Detect which cell encompasses the target text, then output its [x, y] center coordinate. 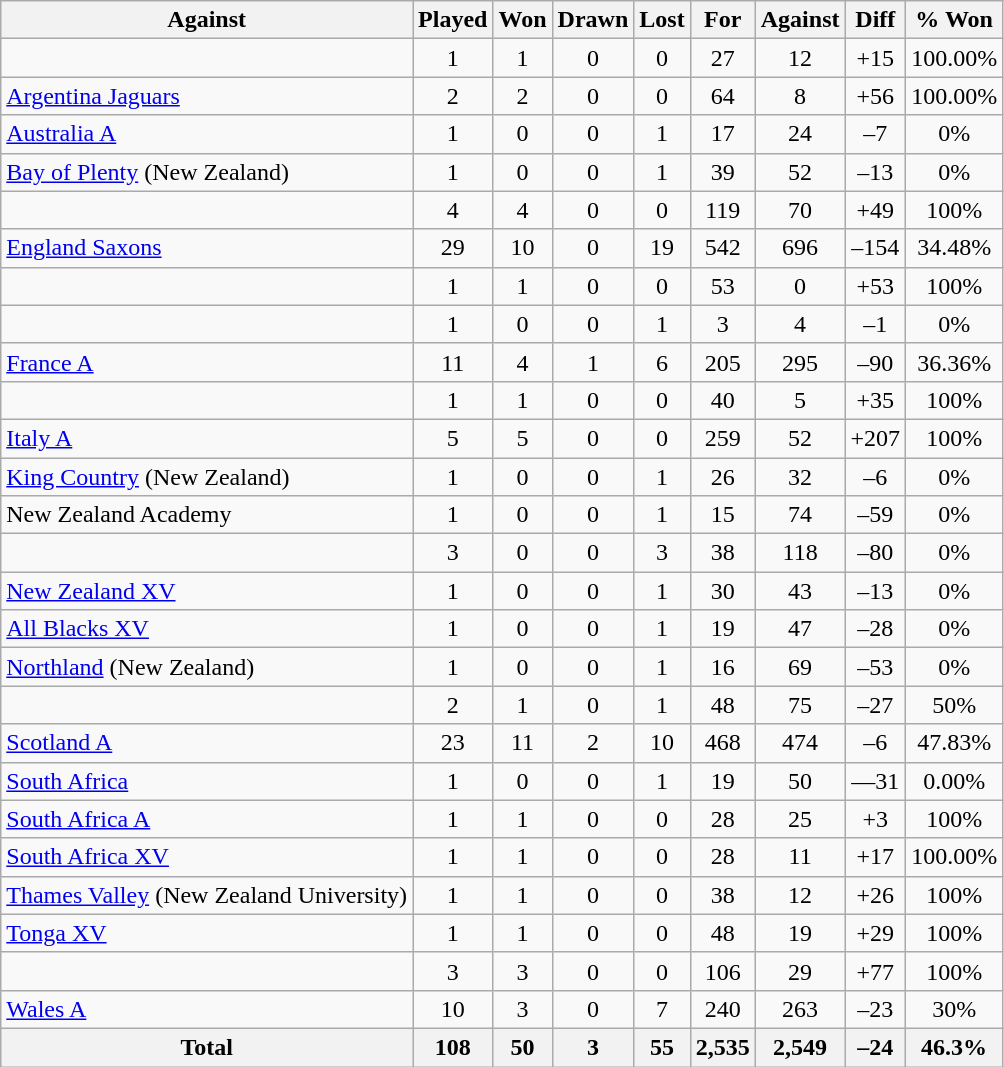
New Zealand XV [207, 591]
69 [800, 667]
32 [800, 477]
53 [722, 286]
Won [522, 20]
43 [800, 591]
–7 [876, 134]
263 [800, 1009]
696 [800, 248]
16 [722, 667]
Argentina Jaguars [207, 96]
Played [453, 20]
—31 [876, 781]
40 [722, 400]
17 [722, 134]
+56 [876, 96]
–59 [876, 515]
South Africa A [207, 819]
Lost [662, 20]
South Africa XV [207, 857]
New Zealand Academy [207, 515]
+17 [876, 857]
47.83% [954, 743]
36.36% [954, 362]
70 [800, 210]
46.3% [954, 1047]
474 [800, 743]
+207 [876, 438]
South Africa [207, 781]
Total [207, 1047]
–24 [876, 1047]
+26 [876, 895]
Thames Valley (New Zealand University) [207, 895]
Bay of Plenty (New Zealand) [207, 172]
106 [722, 971]
–28 [876, 629]
27 [722, 58]
24 [800, 134]
–53 [876, 667]
74 [800, 515]
Northland (New Zealand) [207, 667]
% Won [954, 20]
468 [722, 743]
47 [800, 629]
26 [722, 477]
23 [453, 743]
+53 [876, 286]
–80 [876, 553]
Tonga XV [207, 933]
6 [662, 362]
–1 [876, 324]
542 [722, 248]
240 [722, 1009]
2,535 [722, 1047]
25 [800, 819]
30 [722, 591]
259 [722, 438]
All Blacks XV [207, 629]
34.48% [954, 248]
119 [722, 210]
+3 [876, 819]
108 [453, 1047]
118 [800, 553]
7 [662, 1009]
France A [207, 362]
Wales A [207, 1009]
+15 [876, 58]
205 [722, 362]
Diff [876, 20]
39 [722, 172]
+35 [876, 400]
–90 [876, 362]
Italy A [207, 438]
For [722, 20]
2,549 [800, 1047]
+77 [876, 971]
Australia A [207, 134]
Drawn [593, 20]
King Country (New Zealand) [207, 477]
0.00% [954, 781]
–154 [876, 248]
50% [954, 705]
England Saxons [207, 248]
+49 [876, 210]
+29 [876, 933]
8 [800, 96]
30% [954, 1009]
–23 [876, 1009]
15 [722, 515]
Scotland A [207, 743]
295 [800, 362]
64 [722, 96]
75 [800, 705]
–27 [876, 705]
55 [662, 1047]
